For the text-containing cell, return its midpoint in (x, y) coordinate format. 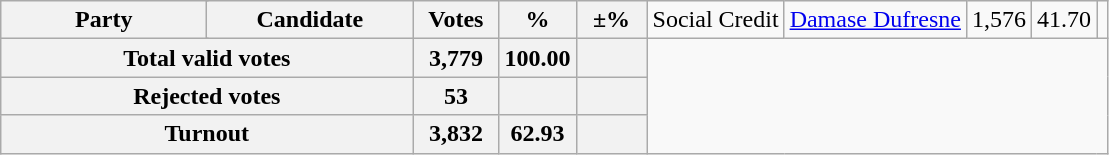
3,779 (456, 58)
Damase Dufresne (875, 20)
3,832 (456, 134)
Candidate (310, 20)
62.93 (538, 134)
53 (456, 96)
41.70 (1064, 20)
1,576 (998, 20)
±% (612, 20)
Social Credit (716, 20)
Votes (456, 20)
Party (104, 20)
Total valid votes (207, 58)
Turnout (207, 134)
% (538, 20)
Rejected votes (207, 96)
100.00 (538, 58)
